Extract the (x, y) coordinate from the center of the cell holding the provided text.  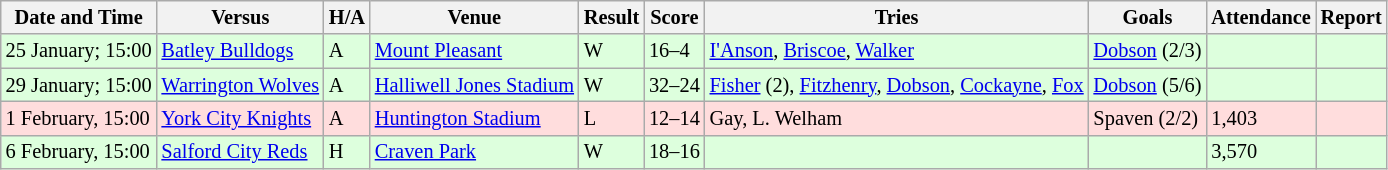
Huntington Stadium (474, 118)
H (347, 152)
Report (1352, 17)
6 February, 15:00 (79, 152)
I'Anson, Briscoe, Walker (897, 51)
3,570 (1260, 152)
H/A (347, 17)
Mount Pleasant (474, 51)
Craven Park (474, 152)
Dobson (2/3) (1148, 51)
Versus (240, 17)
29 January; 15:00 (79, 85)
32–24 (674, 85)
18–16 (674, 152)
York City Knights (240, 118)
Gay, L. Welham (897, 118)
Attendance (1260, 17)
L (612, 118)
Spaven (2/2) (1148, 118)
16–4 (674, 51)
Warrington Wolves (240, 85)
Tries (897, 17)
Salford City Reds (240, 152)
Venue (474, 17)
Dobson (5/6) (1148, 85)
Halliwell Jones Stadium (474, 85)
Score (674, 17)
Date and Time (79, 17)
1,403 (1260, 118)
Result (612, 17)
12–14 (674, 118)
1 February, 15:00 (79, 118)
Fisher (2), Fitzhenry, Dobson, Cockayne, Fox (897, 85)
25 January; 15:00 (79, 51)
Batley Bulldogs (240, 51)
Goals (1148, 17)
